From the cell containing the given text, extract its center point as [X, Y] coordinate. 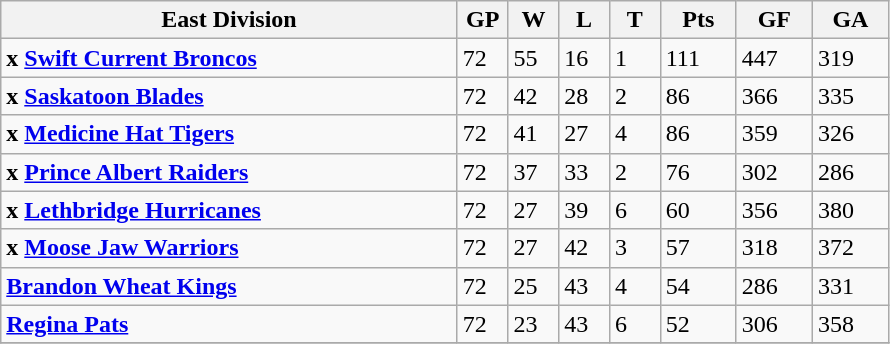
326 [850, 134]
GF [774, 20]
331 [850, 286]
318 [774, 248]
39 [584, 210]
41 [534, 134]
x Lethbridge Hurricanes [230, 210]
33 [584, 172]
359 [774, 134]
52 [698, 324]
57 [698, 248]
x Swift Current Broncos [230, 58]
356 [774, 210]
25 [534, 286]
16 [584, 58]
76 [698, 172]
37 [534, 172]
East Division [230, 20]
335 [850, 96]
306 [774, 324]
55 [534, 58]
x Prince Albert Raiders [230, 172]
111 [698, 58]
GA [850, 20]
Brandon Wheat Kings [230, 286]
x Medicine Hat Tigers [230, 134]
372 [850, 248]
447 [774, 58]
L [584, 20]
W [534, 20]
302 [774, 172]
28 [584, 96]
3 [634, 248]
Pts [698, 20]
60 [698, 210]
358 [850, 324]
380 [850, 210]
1 [634, 58]
x Saskatoon Blades [230, 96]
23 [534, 324]
Regina Pats [230, 324]
54 [698, 286]
366 [774, 96]
GP [482, 20]
x Moose Jaw Warriors [230, 248]
T [634, 20]
319 [850, 58]
